Locate the cell with the specified text and output its [x, y] center coordinate. 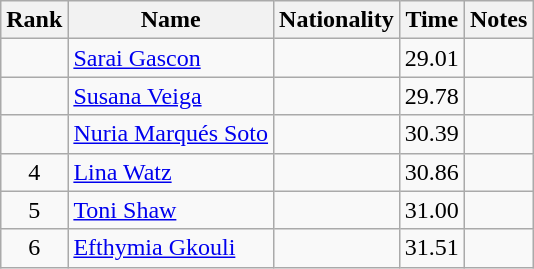
Efthymia Gkouli [171, 248]
Notes [498, 20]
Time [432, 20]
31.00 [432, 210]
6 [34, 248]
Lina Watz [171, 172]
Nationality [337, 20]
5 [34, 210]
29.01 [432, 58]
Nuria Marqués Soto [171, 134]
30.39 [432, 134]
Toni Shaw [171, 210]
4 [34, 172]
Name [171, 20]
Rank [34, 20]
31.51 [432, 248]
Susana Veiga [171, 96]
29.78 [432, 96]
Sarai Gascon [171, 58]
30.86 [432, 172]
